Identify which cell holds the provided text, then report its (X, Y) central coordinate. 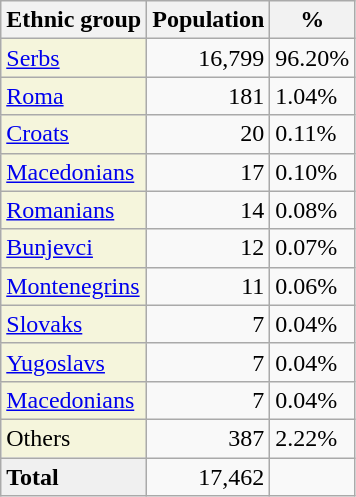
96.20% (312, 58)
Yugoslavs (74, 362)
2.22% (312, 438)
% (312, 20)
0.08% (312, 210)
0.07% (312, 248)
14 (208, 210)
17 (208, 172)
0.11% (312, 134)
Population (208, 20)
Total (74, 477)
Others (74, 438)
Romanians (74, 210)
0.10% (312, 172)
Bunjevci (74, 248)
12 (208, 248)
20 (208, 134)
16,799 (208, 58)
Serbs (74, 58)
Montenegrins (74, 286)
0.06% (312, 286)
387 (208, 438)
1.04% (312, 96)
181 (208, 96)
Slovaks (74, 324)
11 (208, 286)
17,462 (208, 477)
Ethnic group (74, 20)
Roma (74, 96)
Croats (74, 134)
